Find where the given text appears and provide that cell's center as [X, Y] coordinate. 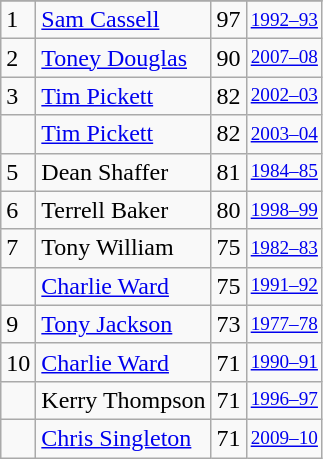
Tony William [124, 248]
Kerry Thompson [124, 400]
1996–97 [284, 400]
3 [18, 96]
1977–78 [284, 324]
1990–91 [284, 362]
Chris Singleton [124, 438]
1984–85 [284, 172]
80 [228, 210]
9 [18, 324]
Toney Douglas [124, 58]
Sam Cassell [124, 20]
1992–93 [284, 20]
2007–08 [284, 58]
1998–99 [284, 210]
Tony Jackson [124, 324]
Dean Shaffer [124, 172]
81 [228, 172]
2 [18, 58]
5 [18, 172]
7 [18, 248]
97 [228, 20]
2002–03 [284, 96]
90 [228, 58]
Terrell Baker [124, 210]
1 [18, 20]
73 [228, 324]
1991–92 [284, 286]
2009–10 [284, 438]
2003–04 [284, 134]
6 [18, 210]
1982–83 [284, 248]
10 [18, 362]
